Detect which cell encompasses the target text, then output its (X, Y) center coordinate. 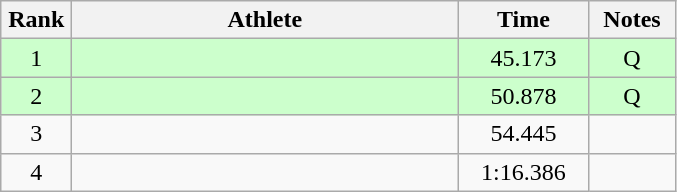
4 (36, 172)
1:16.386 (524, 172)
45.173 (524, 58)
54.445 (524, 134)
Rank (36, 20)
1 (36, 58)
Athlete (265, 20)
3 (36, 134)
2 (36, 96)
50.878 (524, 96)
Notes (632, 20)
Time (524, 20)
